Return (X, Y) of the center of cell containing provided text 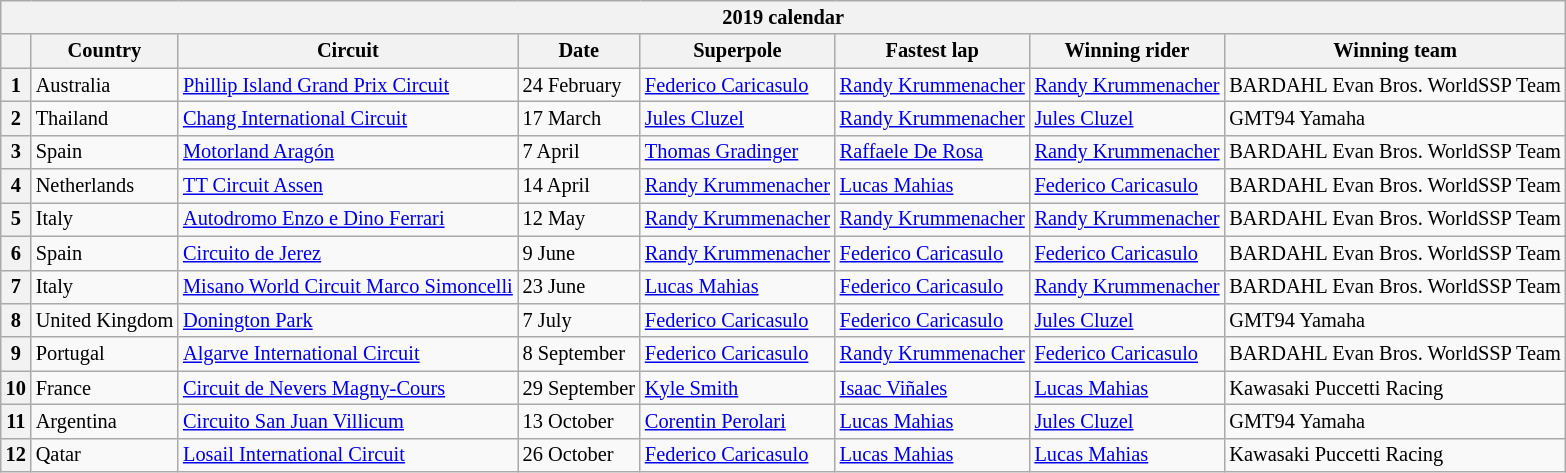
Thailand (104, 118)
Winning rider (1128, 51)
2 (16, 118)
Portugal (104, 354)
Losail International Circuit (348, 455)
1 (16, 85)
14 April (579, 186)
11 (16, 421)
26 October (579, 455)
United Kingdom (104, 320)
Autodromo Enzo e Dino Ferrari (348, 219)
Circuit de Nevers Magny-Cours (348, 388)
12 May (579, 219)
Kyle Smith (738, 388)
Winning team (1394, 51)
Raffaele De Rosa (932, 152)
7 (16, 287)
Chang International Circuit (348, 118)
Superpole (738, 51)
Isaac Viñales (932, 388)
9 (16, 354)
Qatar (104, 455)
Circuito de Jerez (348, 253)
6 (16, 253)
13 October (579, 421)
29 September (579, 388)
Algarve International Circuit (348, 354)
8 (16, 320)
TT Circuit Assen (348, 186)
5 (16, 219)
Argentina (104, 421)
12 (16, 455)
Circuito San Juan Villicum (348, 421)
Netherlands (104, 186)
Donington Park (348, 320)
24 February (579, 85)
Date (579, 51)
Circuit (348, 51)
4 (16, 186)
Thomas Gradinger (738, 152)
23 June (579, 287)
3 (16, 152)
Fastest lap (932, 51)
Australia (104, 85)
7 April (579, 152)
10 (16, 388)
8 September (579, 354)
France (104, 388)
7 July (579, 320)
Misano World Circuit Marco Simoncelli (348, 287)
17 March (579, 118)
Corentin Perolari (738, 421)
2019 calendar (784, 17)
Motorland Aragón (348, 152)
9 June (579, 253)
Phillip Island Grand Prix Circuit (348, 85)
Country (104, 51)
